Return [x, y] of the center of cell containing provided text 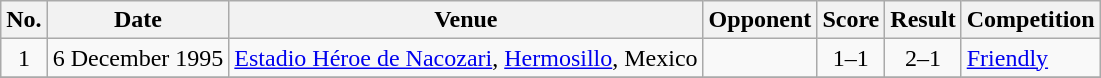
Friendly [1030, 58]
Score [851, 20]
Competition [1030, 20]
1 [24, 58]
No. [24, 20]
Opponent [760, 20]
Date [138, 20]
2–1 [923, 58]
1–1 [851, 58]
6 December 1995 [138, 58]
Result [923, 20]
Venue [466, 20]
Estadio Héroe de Nacozari, Hermosillo, Mexico [466, 58]
